Output the [X, Y] coordinate of the center of the cell containing the given text.  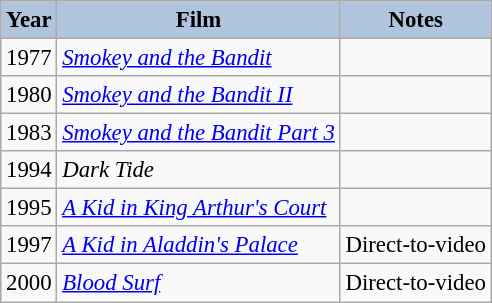
Blood Surf [198, 283]
A Kid in Aladdin's Palace [198, 245]
Notes [416, 20]
1983 [29, 133]
Dark Tide [198, 170]
1997 [29, 245]
1994 [29, 170]
Smokey and the Bandit Part 3 [198, 133]
1980 [29, 95]
1995 [29, 208]
1977 [29, 58]
Smokey and the Bandit II [198, 95]
Film [198, 20]
2000 [29, 283]
A Kid in King Arthur's Court [198, 208]
Year [29, 20]
Smokey and the Bandit [198, 58]
